Pinpoint the cell where the given text exists, returning its (X, Y) midpoint coordinate. 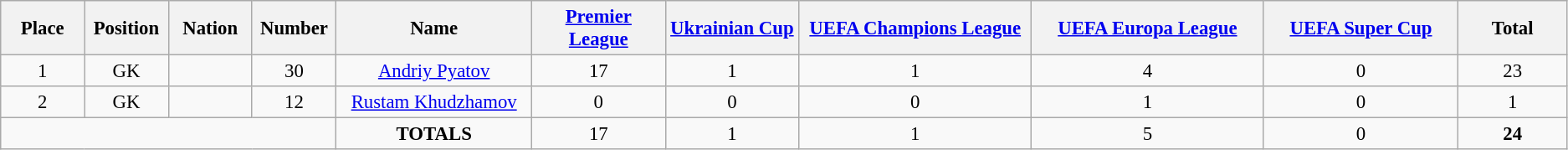
Name (434, 28)
24 (1513, 134)
Rustam Khudzhamov (434, 102)
Andriy Pyatov (434, 71)
Total (1513, 28)
Position (126, 28)
Nation (210, 28)
5 (1148, 134)
UEFA Europa League (1148, 28)
12 (294, 102)
UEFA Champions League (915, 28)
Place (43, 28)
Ukrainian Cup (732, 28)
Premier League (599, 28)
30 (294, 71)
Number (294, 28)
UEFA Super Cup (1360, 28)
2 (43, 102)
TOTALS (434, 134)
23 (1513, 71)
4 (1148, 71)
